Find where the given text appears and provide that cell's center as (X, Y) coordinate. 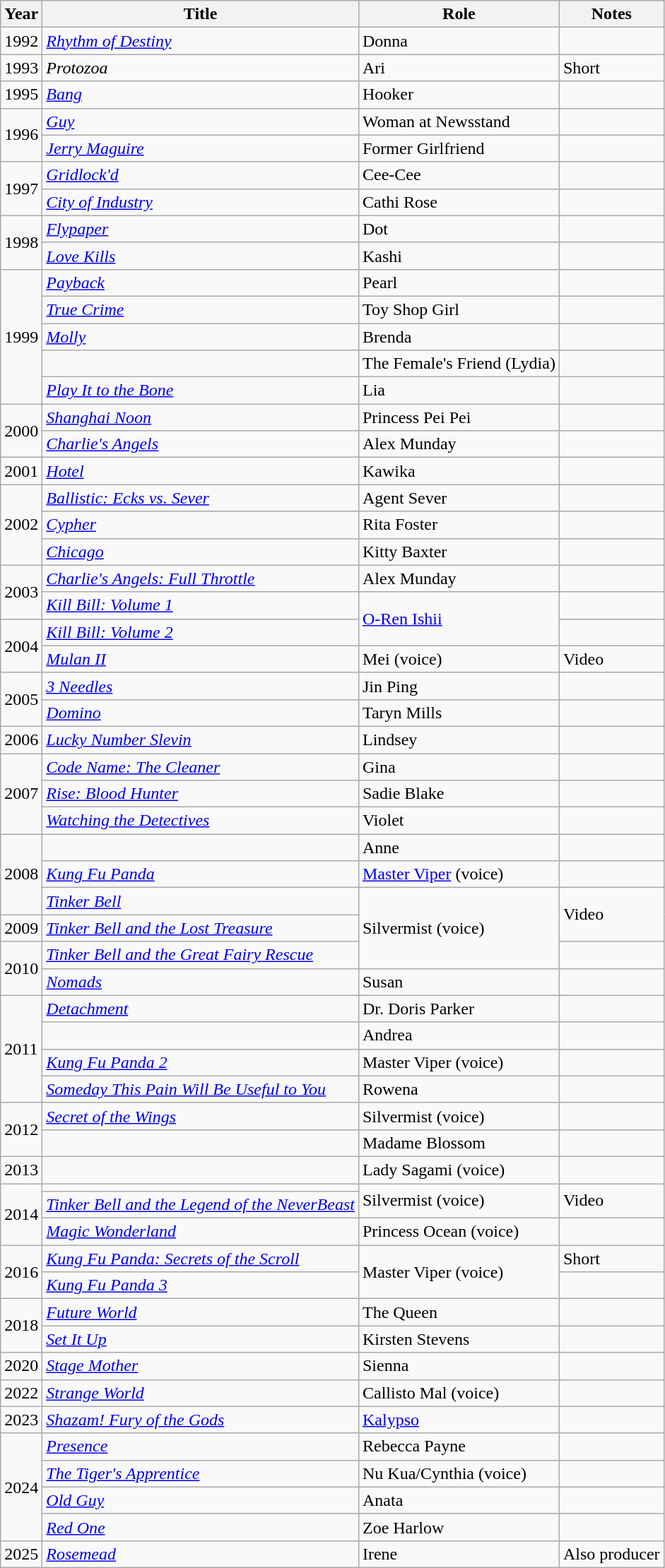
Gridlock'd (201, 175)
Lady Sagami (voice) (459, 1170)
Flypaper (201, 229)
Someday This Pain Will Be Useful to You (201, 1089)
Kashi (459, 256)
Dot (459, 229)
Mei (voice) (459, 659)
Madame Blossom (459, 1143)
Kung Fu Panda 3 (201, 1285)
Watching the Detectives (201, 821)
3 Needles (201, 686)
Rita Foster (459, 525)
Agent Sever (459, 498)
Nu Kua/Cynthia (voice) (459, 1473)
Cathi Rose (459, 202)
2011 (21, 1049)
2000 (21, 431)
2020 (21, 1366)
Kirsten Stevens (459, 1339)
Tinker Bell (201, 901)
1995 (21, 95)
O-Ren Ishii (459, 619)
Callisto Mal (voice) (459, 1393)
Hooker (459, 95)
Kung Fu Panda: Secrets of the Scroll (201, 1259)
2022 (21, 1393)
Kung Fu Panda 2 (201, 1062)
Charlie's Angels (201, 444)
Detachment (201, 1009)
1993 (21, 68)
Donna (459, 41)
2023 (21, 1420)
2003 (21, 592)
Bang (201, 95)
Strange World (201, 1393)
Rebecca Payne (459, 1447)
The Female's Friend (Lydia) (459, 364)
Notes (611, 14)
1998 (21, 242)
2005 (21, 699)
Dr. Doris Parker (459, 1009)
Red One (201, 1527)
Susan (459, 982)
Rhythm of Destiny (201, 41)
Molly (201, 337)
Brenda (459, 337)
Kitty Baxter (459, 552)
2006 (21, 740)
2010 (21, 968)
2013 (21, 1170)
Shanghai Noon (201, 417)
Cee-Cee (459, 175)
2001 (21, 471)
2024 (21, 1487)
Protozoa (201, 68)
Kawika (459, 471)
2007 (21, 793)
Kill Bill: Volume 2 (201, 632)
Hotel (201, 471)
1996 (21, 135)
Taryn Mills (459, 713)
City of Industry (201, 202)
2008 (21, 874)
Charlie's Angels: Full Throttle (201, 578)
2025 (21, 1554)
True Crime (201, 309)
Cypher (201, 525)
Tinker Bell and the Great Fairy Rescue (201, 955)
1992 (21, 41)
Also producer (611, 1554)
Code Name: The Cleaner (201, 766)
Anata (459, 1500)
Irene (459, 1554)
Zoe Harlow (459, 1527)
Tinker Bell and the Legend of the NeverBeast (201, 1205)
Rise: Blood Hunter (201, 794)
2016 (21, 1272)
Role (459, 14)
2004 (21, 646)
Chicago (201, 552)
Toy Shop Girl (459, 309)
Woman at Newsstand (459, 121)
Jerry Maguire (201, 148)
Gina (459, 766)
Tinker Bell and the Lost Treasure (201, 928)
Sienna (459, 1366)
Jin Ping (459, 686)
2002 (21, 525)
Guy (201, 121)
Violet (459, 821)
2009 (21, 928)
2012 (21, 1129)
Princess Pei Pei (459, 417)
Presence (201, 1447)
Magic Wonderland (201, 1232)
Play It to the Bone (201, 391)
Ari (459, 68)
Rowena (459, 1089)
1999 (21, 336)
Princess Ocean (voice) (459, 1232)
Secret of the Wings (201, 1116)
Future World (201, 1312)
1997 (21, 189)
2018 (21, 1326)
Shazam! Fury of the Gods (201, 1420)
Ballistic: Ecks vs. Sever (201, 498)
Kung Fu Panda (201, 874)
Payback (201, 283)
Old Guy (201, 1500)
Year (21, 14)
Pearl (459, 283)
Nomads (201, 982)
Lia (459, 391)
2014 (21, 1215)
Andrea (459, 1035)
Kalypso (459, 1420)
Anne (459, 848)
The Tiger's Apprentice (201, 1473)
Set It Up (201, 1339)
Mulan II (201, 659)
Title (201, 14)
Rosemead (201, 1554)
Lindsey (459, 740)
The Queen (459, 1312)
Lucky Number Slevin (201, 740)
Love Kills (201, 256)
Former Girlfriend (459, 148)
Kill Bill: Volume 1 (201, 605)
Sadie Blake (459, 794)
Stage Mother (201, 1366)
Domino (201, 713)
